Locate the cell with the specified text and output its (X, Y) center coordinate. 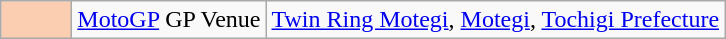
MotoGP GP Venue (169, 20)
Twin Ring Motegi, Motegi, Tochigi Prefecture (496, 20)
